Return [X, Y] of the center of cell containing provided text 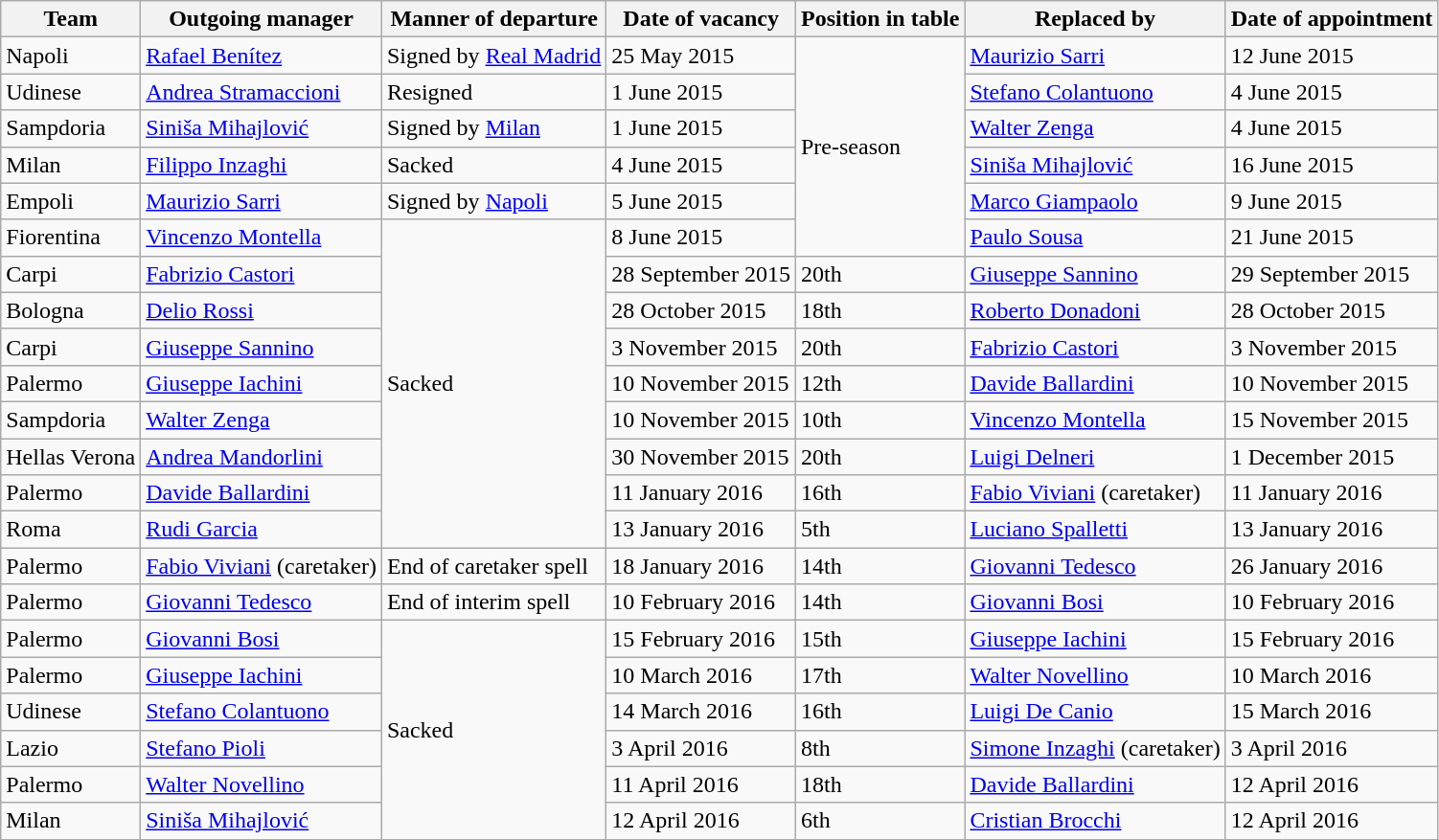
25 May 2015 [701, 56]
Roma [71, 530]
5 June 2015 [701, 201]
30 November 2015 [701, 457]
Delio Rossi [262, 310]
Rafael Benítez [262, 56]
8 June 2015 [701, 238]
21 June 2015 [1332, 238]
Napoli [71, 56]
Manner of departure [493, 19]
Luigi De Canio [1095, 712]
Cristian Brocchi [1095, 821]
Andrea Mandorlini [262, 457]
Signed by Milan [493, 128]
Pre-season [879, 147]
8th [879, 748]
Roberto Donadoni [1095, 310]
26 January 2016 [1332, 566]
16 June 2015 [1332, 165]
Outgoing manager [262, 19]
12th [879, 383]
Date of appointment [1332, 19]
11 April 2016 [701, 784]
18 January 2016 [701, 566]
12 June 2015 [1332, 56]
Rudi Garcia [262, 530]
Andrea Stramaccioni [262, 92]
Empoli [71, 201]
Marco Giampaolo [1095, 201]
17th [879, 675]
Luciano Spalletti [1095, 530]
Simone Inzaghi (caretaker) [1095, 748]
Lazio [71, 748]
Resigned [493, 92]
Date of vacancy [701, 19]
15th [879, 639]
14 March 2016 [701, 712]
Luigi Delneri [1095, 457]
15 November 2015 [1332, 420]
Signed by Real Madrid [493, 56]
Signed by Napoli [493, 201]
Stefano Pioli [262, 748]
Hellas Verona [71, 457]
Filippo Inzaghi [262, 165]
End of interim spell [493, 602]
Bologna [71, 310]
28 September 2015 [701, 274]
6th [879, 821]
15 March 2016 [1332, 712]
Position in table [879, 19]
1 December 2015 [1332, 457]
Paulo Sousa [1095, 238]
9 June 2015 [1332, 201]
End of caretaker spell [493, 566]
29 September 2015 [1332, 274]
Replaced by [1095, 19]
5th [879, 530]
Team [71, 19]
10th [879, 420]
Fiorentina [71, 238]
